Provide the (x, y) coordinate of the cell's center where the given text is located.  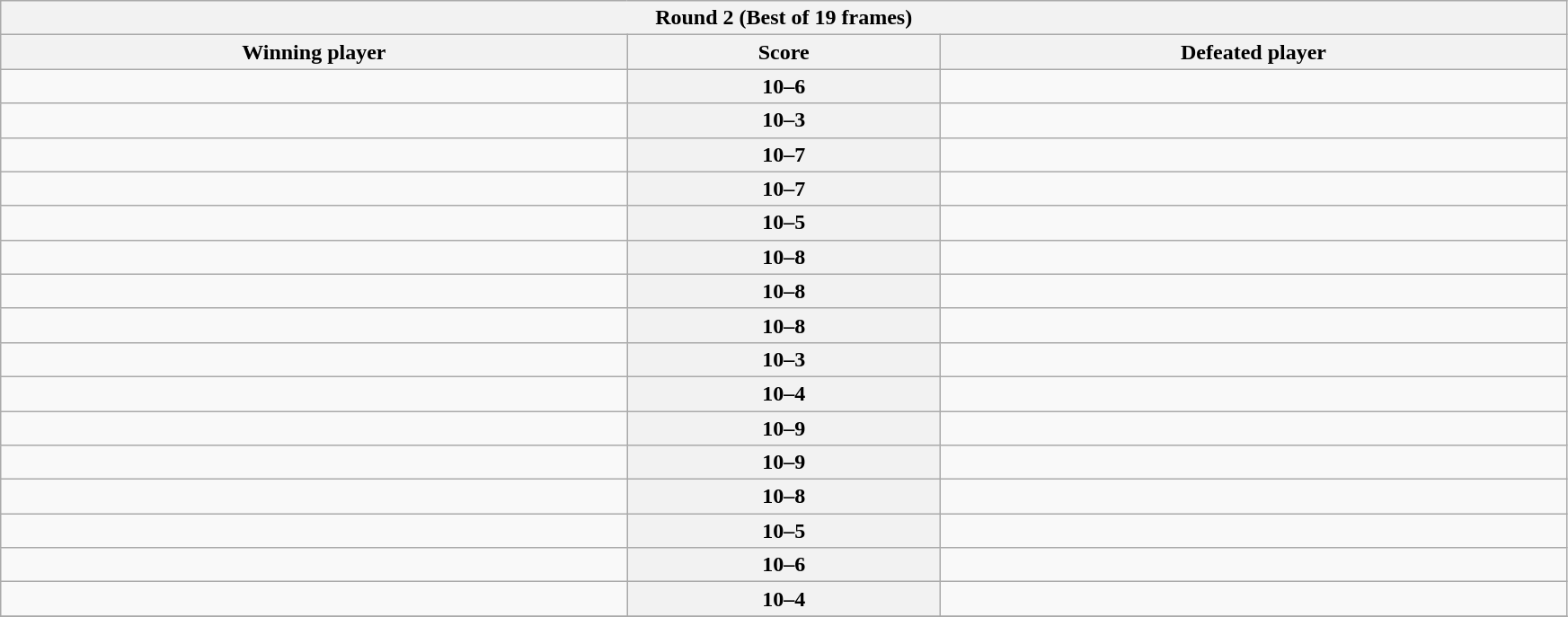
Winning player (314, 52)
Round 2 (Best of 19 frames) (784, 18)
Score (784, 52)
Defeated player (1253, 52)
